Capture the cell that displays the provided text and extract its [x, y] central coordinate. 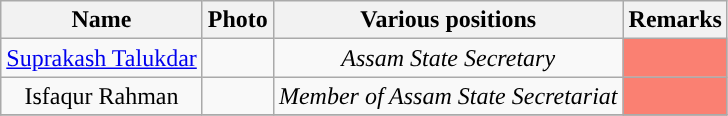
Remarks [675, 20]
Isfaqur Rahman [102, 96]
Suprakash Talukdar [102, 58]
Various positions [448, 20]
Member of Assam State Secretariat [448, 96]
Assam State Secretary [448, 58]
Name [102, 20]
Photo [238, 20]
